Provide the (X, Y) coordinate of the cell's center where the given text is located.  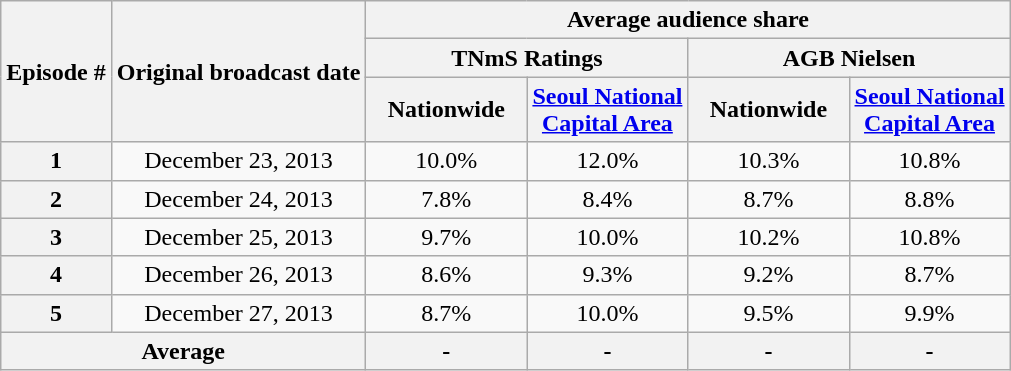
10.3% (768, 161)
Original broadcast date (238, 72)
December 24, 2013 (238, 199)
9.3% (608, 275)
9.5% (768, 313)
TNmS Ratings (527, 58)
Episode # (56, 72)
4 (56, 275)
December 25, 2013 (238, 237)
Average audience share (688, 20)
8.4% (608, 199)
7.8% (446, 199)
8.6% (446, 275)
5 (56, 313)
December 27, 2013 (238, 313)
2 (56, 199)
12.0% (608, 161)
December 26, 2013 (238, 275)
9.9% (930, 313)
1 (56, 161)
9.7% (446, 237)
3 (56, 237)
Average (184, 351)
December 23, 2013 (238, 161)
8.8% (930, 199)
AGB Nielsen (849, 58)
9.2% (768, 275)
10.2% (768, 237)
